Find where the given text appears and provide that cell's center as [x, y] coordinate. 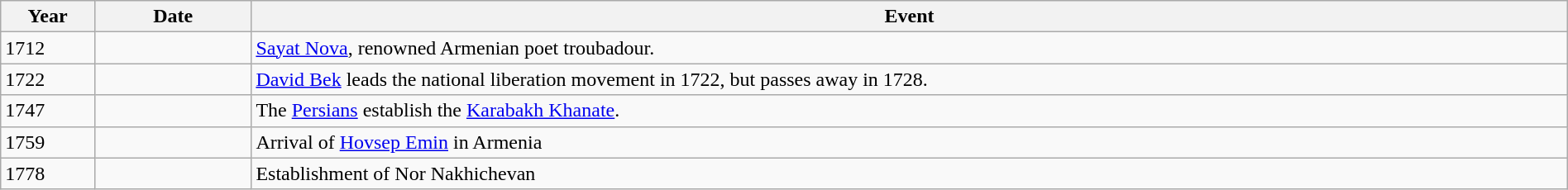
1722 [48, 79]
Arrival of Hovsep Emin in Armenia [910, 142]
1712 [48, 48]
David Bek leads the national liberation movement in 1722, but passes away in 1728. [910, 79]
Date [172, 17]
1778 [48, 173]
1747 [48, 111]
The Persians establish the Karabakh Khanate. [910, 111]
Event [910, 17]
Sayat Nova, renowned Armenian poet troubadour. [910, 48]
Establishment of Nor Nakhichevan [910, 173]
1759 [48, 142]
Year [48, 17]
